Extract the [X, Y] coordinate from the center of the cell holding the provided text.  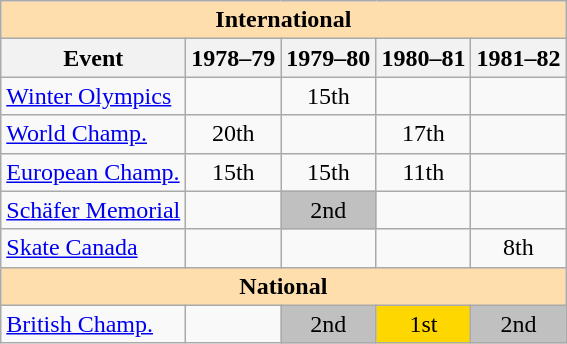
Event [94, 58]
Schäfer Memorial [94, 210]
8th [518, 248]
National [284, 286]
British Champ. [94, 324]
17th [424, 134]
International [284, 20]
Winter Olympics [94, 96]
World Champ. [94, 134]
11th [424, 172]
1st [424, 324]
20th [234, 134]
1981–82 [518, 58]
1978–79 [234, 58]
1980–81 [424, 58]
1979–80 [328, 58]
European Champ. [94, 172]
Skate Canada [94, 248]
